Find where the given text appears and provide that cell's center as (X, Y) coordinate. 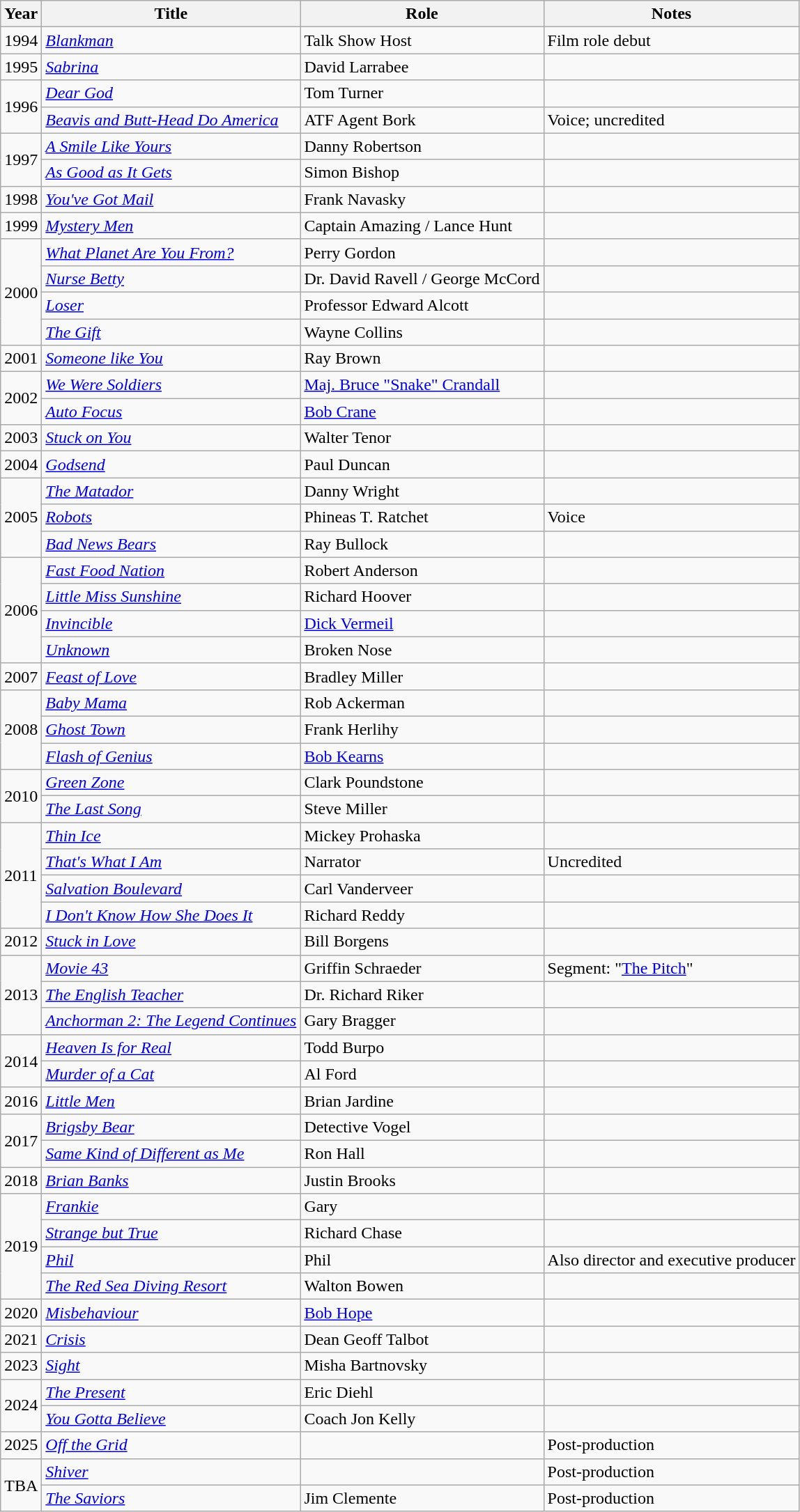
Clark Poundstone (422, 783)
Carl Vanderveer (422, 889)
Same Kind of Different as Me (171, 1153)
2024 (21, 1405)
ATF Agent Bork (422, 120)
Fast Food Nation (171, 570)
Detective Vogel (422, 1127)
Anchorman 2: The Legend Continues (171, 1021)
Gary (422, 1207)
Dean Geoff Talbot (422, 1339)
The Gift (171, 332)
You Gotta Believe (171, 1419)
Green Zone (171, 783)
Baby Mama (171, 703)
2013 (21, 995)
Movie 43 (171, 968)
Walton Bowen (422, 1286)
Danny Wright (422, 491)
Role (422, 14)
Al Ford (422, 1074)
Bob Crane (422, 412)
TBA (21, 1485)
Title (171, 14)
Tom Turner (422, 93)
We Were Soldiers (171, 385)
Broken Nose (422, 650)
Frankie (171, 1207)
Ghost Town (171, 729)
2025 (21, 1445)
Shiver (171, 1472)
Strange but True (171, 1233)
Little Men (171, 1100)
Misha Bartnovsky (422, 1366)
Murder of a Cat (171, 1074)
Ron Hall (422, 1153)
Robert Anderson (422, 570)
2007 (21, 676)
Walter Tenor (422, 438)
Crisis (171, 1339)
2002 (21, 398)
The Matador (171, 491)
Mystery Men (171, 226)
Unknown (171, 650)
Frank Navasky (422, 199)
Invincible (171, 623)
A Smile Like Yours (171, 146)
Brigsby Bear (171, 1127)
Dr. Richard Riker (422, 995)
1998 (21, 199)
Phineas T. Ratchet (422, 517)
2004 (21, 465)
Ray Brown (422, 359)
Bill Borgens (422, 942)
I Don't Know How She Does It (171, 915)
1994 (21, 40)
Rob Ackerman (422, 703)
Ray Bullock (422, 544)
Film role debut (672, 40)
Voice; uncredited (672, 120)
Dear God (171, 93)
Steve Miller (422, 809)
Talk Show Host (422, 40)
Todd Burpo (422, 1047)
2017 (21, 1140)
2010 (21, 796)
That's What I Am (171, 862)
Salvation Boulevard (171, 889)
Narrator (422, 862)
Segment: "The Pitch" (672, 968)
Jim Clemente (422, 1498)
Bradley Miller (422, 676)
2003 (21, 438)
Perry Gordon (422, 252)
Little Miss Sunshine (171, 597)
2011 (21, 875)
Captain Amazing / Lance Hunt (422, 226)
Loser (171, 305)
Gary Bragger (422, 1021)
The English Teacher (171, 995)
Professor Edward Alcott (422, 305)
Bad News Bears (171, 544)
Coach Jon Kelly (422, 1419)
Also director and executive producer (672, 1260)
Danny Robertson (422, 146)
Auto Focus (171, 412)
2019 (21, 1247)
2018 (21, 1180)
Beavis and Butt-Head Do America (171, 120)
The Last Song (171, 809)
Sight (171, 1366)
David Larrabee (422, 67)
The Present (171, 1392)
Dick Vermeil (422, 623)
Robots (171, 517)
The Saviors (171, 1498)
Maj. Bruce "Snake" Crandall (422, 385)
Bob Kearns (422, 756)
Justin Brooks (422, 1180)
Feast of Love (171, 676)
Someone like You (171, 359)
Misbehaviour (171, 1313)
Frank Herlihy (422, 729)
2023 (21, 1366)
1997 (21, 159)
Stuck on You (171, 438)
Eric Diehl (422, 1392)
Blankman (171, 40)
Flash of Genius (171, 756)
1995 (21, 67)
Richard Hoover (422, 597)
Mickey Prohaska (422, 836)
Sabrina (171, 67)
Brian Jardine (422, 1100)
Simon Bishop (422, 173)
1999 (21, 226)
The Red Sea Diving Resort (171, 1286)
As Good as It Gets (171, 173)
Thin Ice (171, 836)
1996 (21, 107)
Dr. David Ravell / George McCord (422, 279)
Richard Reddy (422, 915)
2012 (21, 942)
Brian Banks (171, 1180)
You've Got Mail (171, 199)
2006 (21, 610)
Nurse Betty (171, 279)
Voice (672, 517)
2016 (21, 1100)
2001 (21, 359)
2021 (21, 1339)
Godsend (171, 465)
What Planet Are You From? (171, 252)
Heaven Is for Real (171, 1047)
Wayne Collins (422, 332)
Griffin Schraeder (422, 968)
Stuck in Love (171, 942)
Richard Chase (422, 1233)
2014 (21, 1061)
2020 (21, 1313)
Notes (672, 14)
Bob Hope (422, 1313)
2000 (21, 292)
2008 (21, 729)
Off the Grid (171, 1445)
Paul Duncan (422, 465)
2005 (21, 517)
Year (21, 14)
Uncredited (672, 862)
